Extract the (X, Y) coordinate from the center of the cell holding the provided text.  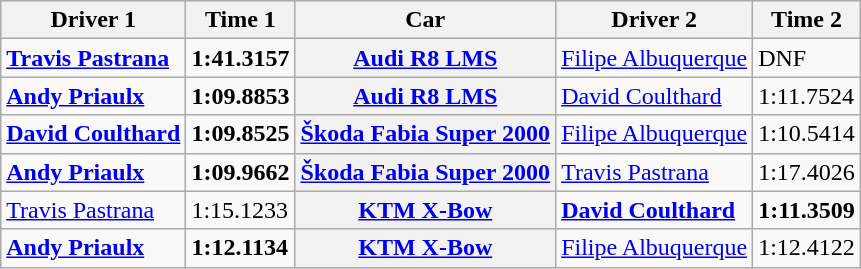
Car (426, 20)
1:12.4122 (807, 248)
Time 1 (240, 20)
1:17.4026 (807, 172)
1:09.8525 (240, 134)
Time 2 (807, 20)
1:11.7524 (807, 96)
Driver 1 (94, 20)
1:10.5414 (807, 134)
Driver 2 (654, 20)
1:12.1134 (240, 248)
1:41.3157 (240, 58)
DNF (807, 58)
1:15.1233 (240, 210)
1:11.3509 (807, 210)
1:09.8853 (240, 96)
1:09.9662 (240, 172)
